Output the [X, Y] coordinate of the center of the cell containing the given text.  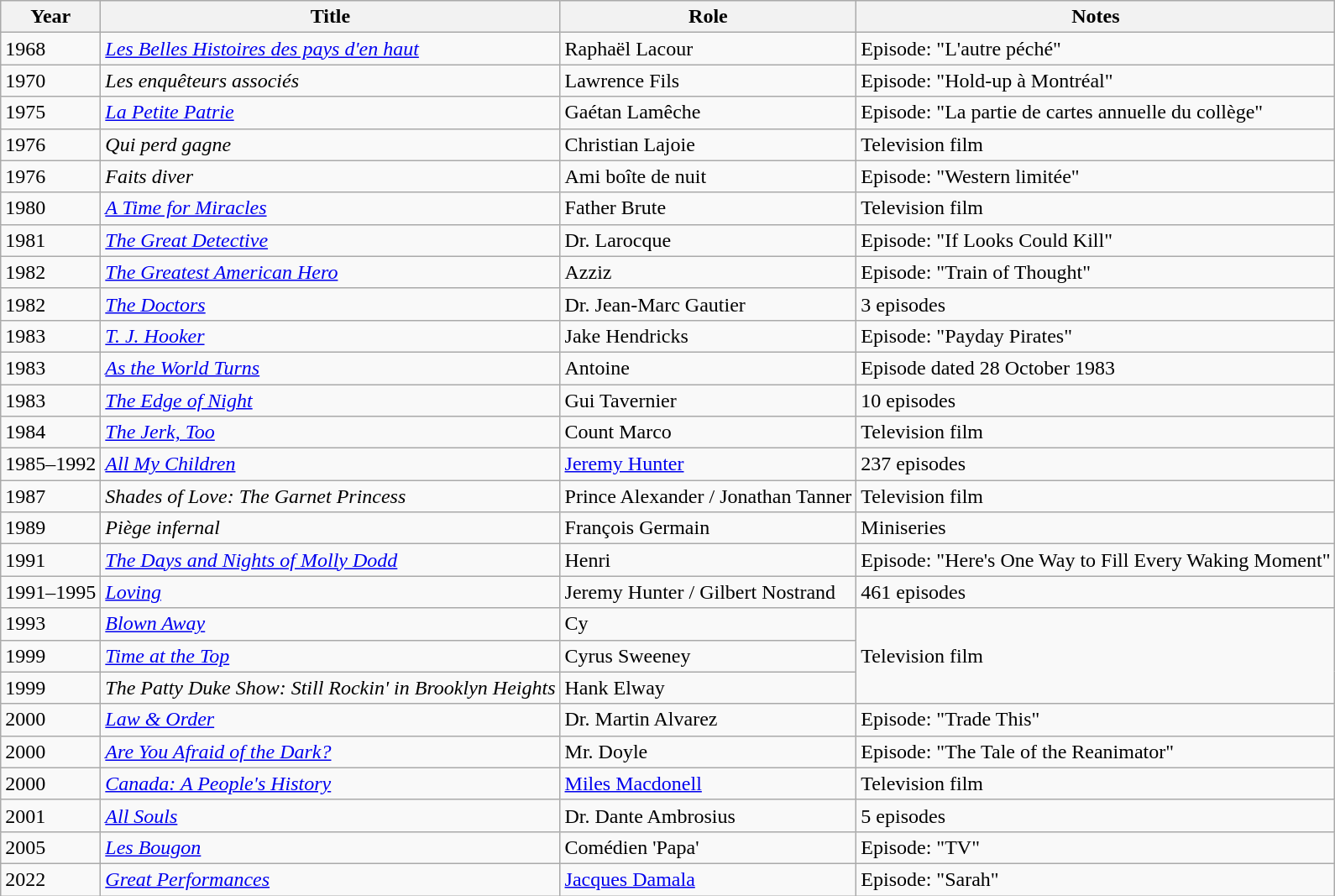
A Time for Miracles [331, 208]
Jeremy Hunter [709, 464]
Count Marco [709, 432]
Episode: "Here's One Way to Fill Every Waking Moment" [1096, 560]
3 episodes [1096, 304]
Cy [709, 624]
1991–1995 [50, 592]
Episode: "TV" [1096, 847]
Comédien 'Papa' [709, 847]
Blown Away [331, 624]
Miniseries [1096, 528]
10 episodes [1096, 401]
1968 [50, 49]
Faits diver [331, 176]
Episode dated 28 October 1983 [1096, 368]
The Days and Nights of Molly Dodd [331, 560]
1970 [50, 81]
Episode: "The Tale of the Reanimator" [1096, 752]
Law & Order [331, 720]
1980 [50, 208]
Gaétan Lamêche [709, 113]
Great Performances [331, 879]
Notes [1096, 17]
Raphaël Lacour [709, 49]
Gui Tavernier [709, 401]
1987 [50, 496]
Piège infernal [331, 528]
Ami boîte de nuit [709, 176]
Les enquêteurs associés [331, 81]
2005 [50, 847]
Hank Elway [709, 688]
Jeremy Hunter / Gilbert Nostrand [709, 592]
Title [331, 17]
1984 [50, 432]
Cyrus Sweeney [709, 656]
Episode: "If Looks Could Kill" [1096, 240]
Miles Macdonell [709, 783]
Canada: A People's History [331, 783]
Episode: "Payday Pirates" [1096, 336]
The Edge of Night [331, 401]
Episode: "Western limitée" [1096, 176]
1975 [50, 113]
Episode: "L'autre péché" [1096, 49]
Henri [709, 560]
461 episodes [1096, 592]
Are You Afraid of the Dark? [331, 752]
1991 [50, 560]
Dr. Jean-Marc Gautier [709, 304]
Dr. Larocque [709, 240]
Episode: "Hold-up à Montréal" [1096, 81]
1985–1992 [50, 464]
Episode: "Sarah" [1096, 879]
Dr. Dante Ambrosius [709, 815]
Time at the Top [331, 656]
Les Belles Histoires des pays d'en haut [331, 49]
237 episodes [1096, 464]
1989 [50, 528]
Episode: "La partie de cartes annuelle du collège" [1096, 113]
The Patty Duke Show: Still Rockin' in Brooklyn Heights [331, 688]
5 episodes [1096, 815]
All My Children [331, 464]
François Germain [709, 528]
Episode: "Trade This" [1096, 720]
Les Bougon [331, 847]
1993 [50, 624]
Jacques Damala [709, 879]
2022 [50, 879]
Qui perd gagne [331, 144]
Mr. Doyle [709, 752]
All Souls [331, 815]
Loving [331, 592]
Christian Lajoie [709, 144]
Azziz [709, 272]
La Petite Patrie [331, 113]
Jake Hendricks [709, 336]
2001 [50, 815]
The Great Detective [331, 240]
1981 [50, 240]
The Jerk, Too [331, 432]
Prince Alexander / Jonathan Tanner [709, 496]
The Greatest American Hero [331, 272]
T. J. Hooker [331, 336]
Role [709, 17]
Lawrence Fils [709, 81]
Antoine [709, 368]
Year [50, 17]
Dr. Martin Alvarez [709, 720]
Shades of Love: The Garnet Princess [331, 496]
Episode: "Train of Thought" [1096, 272]
The Doctors [331, 304]
As the World Turns [331, 368]
Father Brute [709, 208]
